For the text-containing cell, return its midpoint in (x, y) coordinate format. 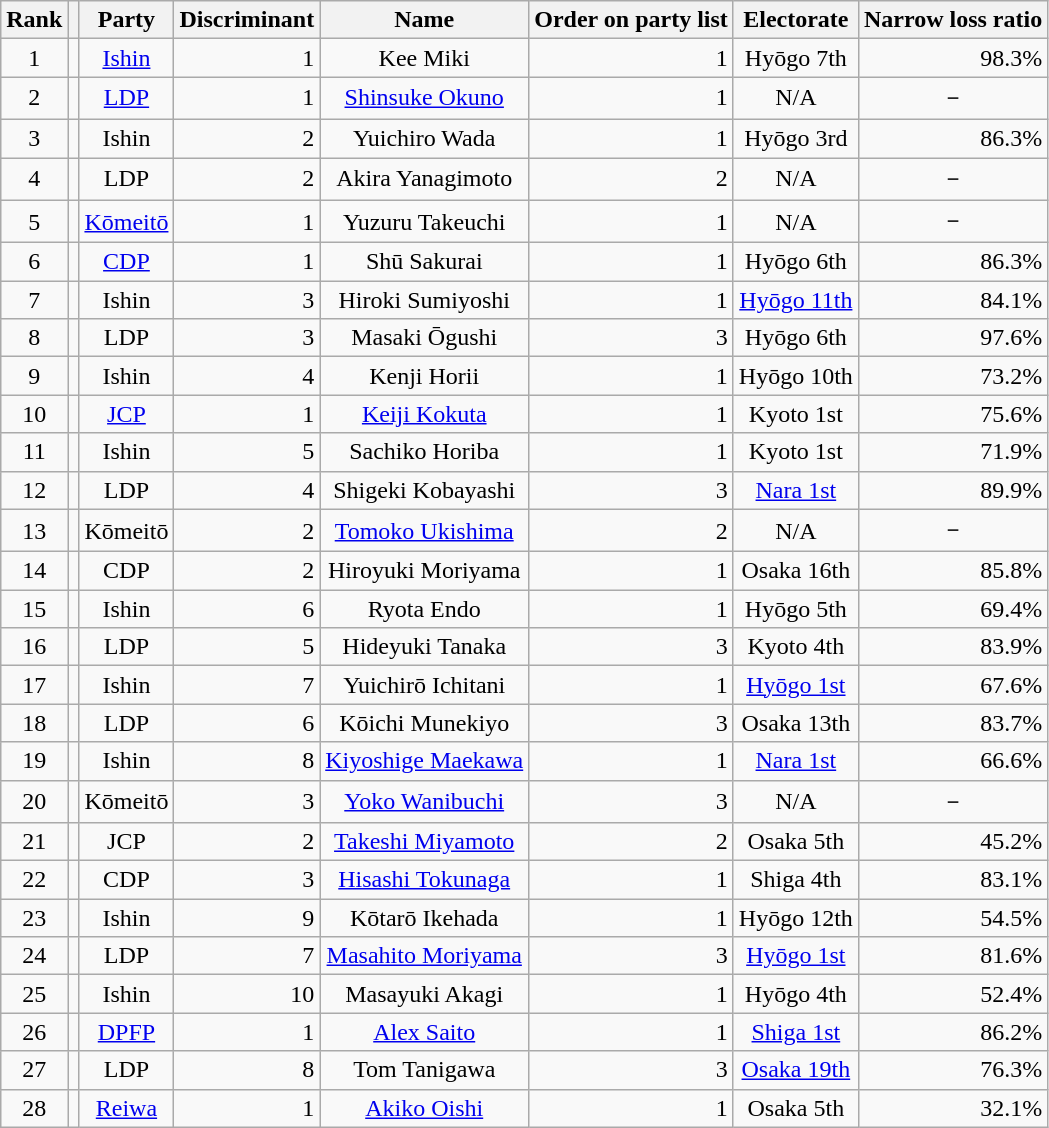
Hiroyuki Moriyama (424, 571)
45.2% (952, 842)
71.9% (952, 452)
Shinsuke Okuno (424, 98)
Shū Sakurai (424, 262)
DPFP (126, 1032)
Reiwa (126, 1108)
14 (34, 571)
76.3% (952, 1070)
54.5% (952, 918)
Kyoto 4th (796, 647)
Hideyuki Tanaka (424, 647)
32.1% (952, 1108)
75.6% (952, 414)
Hyōgo 4th (796, 994)
69.4% (952, 609)
98.3% (952, 58)
26 (34, 1032)
Ryota Endo (424, 609)
15 (34, 609)
85.8% (952, 571)
23 (34, 918)
83.9% (952, 647)
Hyōgo 3rd (796, 138)
83.7% (952, 723)
Osaka 16th (796, 571)
Hyōgo 11th (796, 300)
20 (34, 802)
Shigeki Kobayashi (424, 490)
Keiji Kokuta (424, 414)
Kōtarō Ikehada (424, 918)
Masahito Moriyama (424, 956)
67.6% (952, 685)
22 (34, 880)
Discriminant (247, 20)
Tomoko Ukishima (424, 530)
Akiko Oishi (424, 1108)
Party (126, 20)
97.6% (952, 338)
Rank (34, 20)
Osaka 19th (796, 1070)
Name (424, 20)
83.1% (952, 880)
Masayuki Akagi (424, 994)
Electorate (796, 20)
86.2% (952, 1032)
Hisashi Tokunaga (424, 880)
21 (34, 842)
19 (34, 761)
18 (34, 723)
27 (34, 1070)
Kee Miki (424, 58)
24 (34, 956)
Shiga 1st (796, 1032)
Takeshi Miyamoto (424, 842)
52.4% (952, 994)
Alex Saito (424, 1032)
Masaki Ōgushi (424, 338)
25 (34, 994)
Tom Tanigawa (424, 1070)
81.6% (952, 956)
11 (34, 452)
Hyōgo 10th (796, 376)
Hiroki Sumiyoshi (424, 300)
Osaka 13th (796, 723)
Yuichiro Wada (424, 138)
73.2% (952, 376)
Shiga 4th (796, 880)
Hyōgo 5th (796, 609)
17 (34, 685)
66.6% (952, 761)
12 (34, 490)
Kōichi Munekiyo (424, 723)
Yuichirō Ichitani (424, 685)
Kiyoshige Maekawa (424, 761)
Yoko Wanibuchi (424, 802)
Akira Yanagimoto (424, 180)
Order on party list (632, 20)
Kenji Horii (424, 376)
28 (34, 1108)
Sachiko Horiba (424, 452)
Yuzuru Takeuchi (424, 222)
84.1% (952, 300)
13 (34, 530)
16 (34, 647)
Hyōgo 7th (796, 58)
Narrow loss ratio (952, 20)
Hyōgo 12th (796, 918)
89.9% (952, 490)
